Extract the (X, Y) coordinate from the center of the cell holding the provided text.  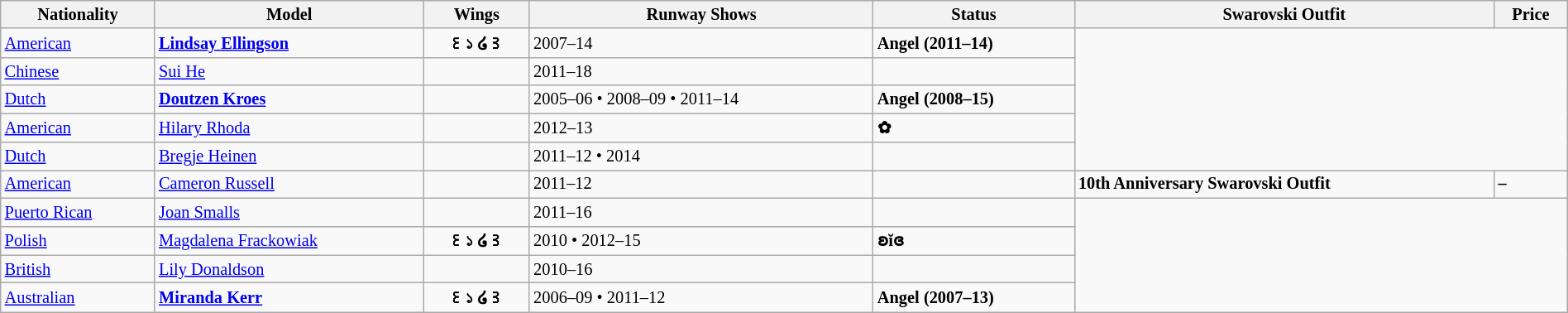
Swarovski Outfit (1284, 14)
Lily Donaldson (289, 269)
2010–16 (701, 269)
Magdalena Frackowiak (289, 240)
2011–18 (701, 71)
Polish (78, 240)
2012–13 (701, 128)
Lindsay Ellingson (289, 43)
Cameron Russell (289, 184)
Angel (2007–13) (974, 296)
2007–14 (701, 43)
2005–06 • 2008–09 • 2011–14 (701, 99)
10th Anniversary Swarovski Outfit (1284, 184)
Status (974, 14)
Angel (2011–14) (974, 43)
Runway Shows (701, 14)
British (78, 269)
Bregje Heinen (289, 156)
Australian (78, 296)
Doutzen Kroes (289, 99)
Puerto Rican (78, 212)
Wings (476, 14)
Model (289, 14)
Nationality (78, 14)
ʚĭɞ (974, 240)
2011–16 (701, 212)
– (1532, 184)
2006–09 • 2011–12 (701, 296)
2011–12 (701, 184)
✿ (974, 128)
2011–12 • 2014 (701, 156)
Angel (2008–15) (974, 99)
Price (1532, 14)
Chinese (78, 71)
2010 • 2012–15 (701, 240)
Miranda Kerr (289, 296)
Hilary Rhoda (289, 128)
Joan Smalls (289, 212)
Sui He (289, 71)
